Identify which cell holds the provided text, then report its (x, y) central coordinate. 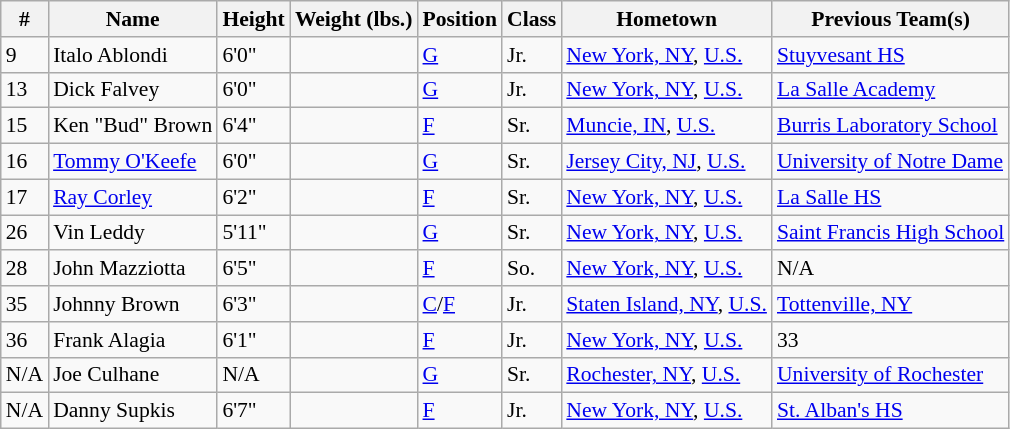
Italo Ablondi (132, 55)
9 (24, 55)
La Salle Academy (890, 90)
Tommy O'Keefe (132, 162)
# (24, 19)
Stuyvesant HS (890, 55)
35 (24, 304)
26 (24, 233)
6'7" (253, 411)
Johnny Brown (132, 304)
Saint Francis High School (890, 233)
17 (24, 197)
Vin Leddy (132, 233)
C/F (459, 304)
Dick Falvey (132, 90)
Staten Island, NY, U.S. (666, 304)
Class (532, 19)
La Salle HS (890, 197)
St. Alban's HS (890, 411)
University of Notre Dame (890, 162)
6'5" (253, 269)
Jersey City, NJ, U.S. (666, 162)
6'1" (253, 340)
5'11" (253, 233)
Previous Team(s) (890, 19)
Frank Alagia (132, 340)
36 (24, 340)
16 (24, 162)
Ray Corley (132, 197)
John Mazziotta (132, 269)
Burris Laboratory School (890, 126)
28 (24, 269)
Name (132, 19)
Height (253, 19)
33 (890, 340)
Danny Supkis (132, 411)
Tottenville, NY (890, 304)
Ken "Bud" Brown (132, 126)
6'2" (253, 197)
Hometown (666, 19)
13 (24, 90)
Joe Culhane (132, 375)
So. (532, 269)
Weight (lbs.) (354, 19)
Position (459, 19)
6'4" (253, 126)
15 (24, 126)
Muncie, IN, U.S. (666, 126)
6'3" (253, 304)
Rochester, NY, U.S. (666, 375)
University of Rochester (890, 375)
